Return the (X, Y) coordinate for the center point of the cell that contains the specified text.  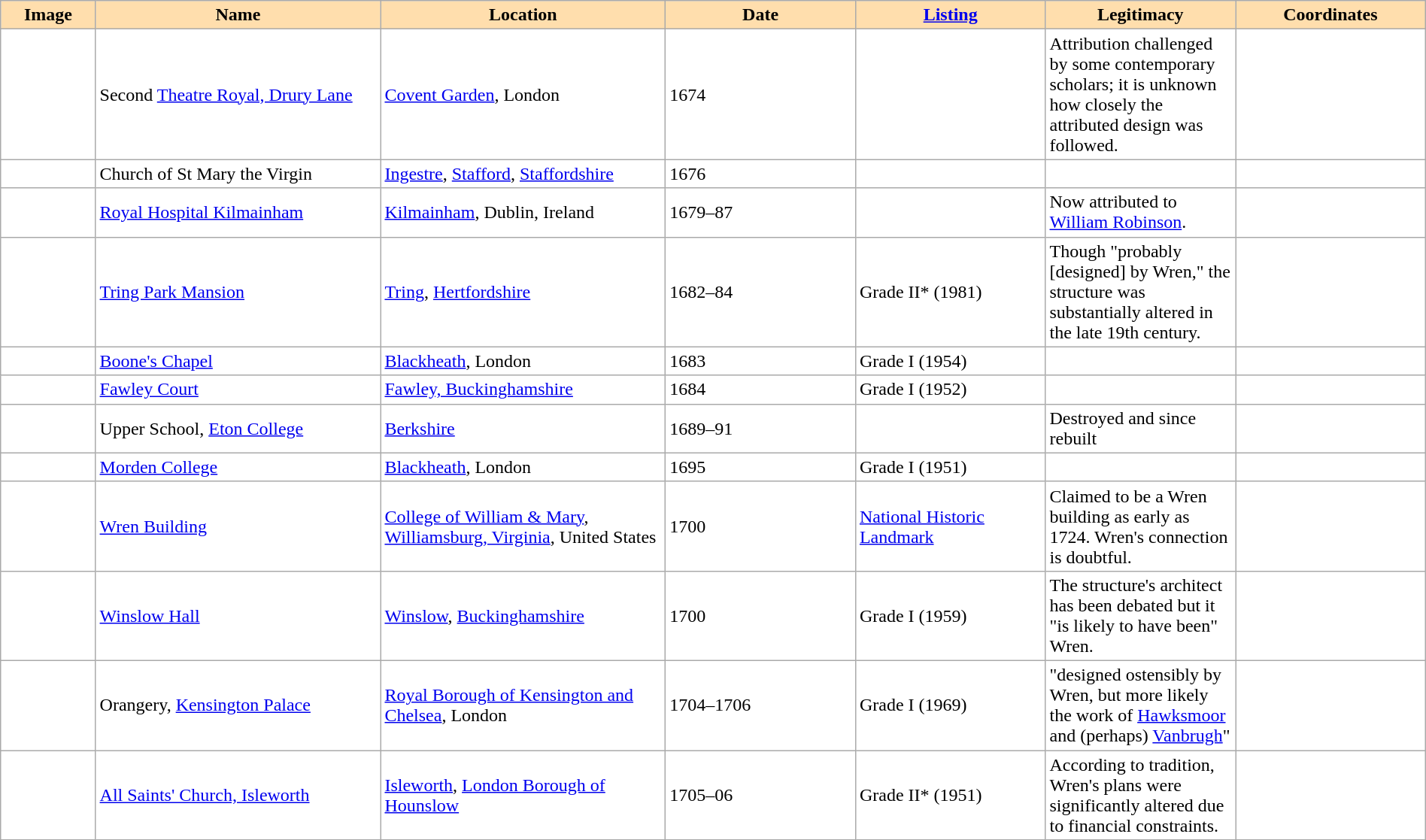
Winslow Hall (238, 615)
National Historic Landmark (951, 526)
Covent Garden, London (523, 95)
Tring Park Mansion (238, 292)
Tring, Hertfordshire (523, 292)
Location (523, 15)
Destroyed and since rebuilt (1140, 429)
1689–91 (761, 429)
1682–84 (761, 292)
Grade I (1969) (951, 705)
Isleworth, London Borough of Hounslow (523, 796)
Grade II* (1951) (951, 796)
Berkshire (523, 429)
Kilmainham, Dublin, Ireland (523, 212)
Morden College (238, 467)
1674 (761, 95)
Listing (951, 15)
Now attributed to William Robinson. (1140, 212)
1684 (761, 390)
According to tradition, Wren's plans were significantly altered due to financial constraints. (1140, 796)
Legitimacy (1140, 15)
Winslow, Buckinghamshire (523, 615)
Ingestre, Stafford, Staffordshire (523, 174)
The structure's architect has been debated but it "is likely to have been" Wren. (1140, 615)
1676 (761, 174)
1683 (761, 361)
Orangery, Kensington Palace (238, 705)
Royal Borough of Kensington and Chelsea, London (523, 705)
"designed ostensibly by Wren, but more likely the work of Hawksmoor and (perhaps) Vanbrugh" (1140, 705)
Wren Building (238, 526)
Grade I (1959) (951, 615)
1679–87 (761, 212)
All Saints' Church, Isleworth (238, 796)
Grade II* (1981) (951, 292)
Grade I (1951) (951, 467)
Fawley, Buckinghamshire (523, 390)
1704–1706 (761, 705)
1695 (761, 467)
Boone's Chapel (238, 361)
Name (238, 15)
Royal Hospital Kilmainham (238, 212)
Image (48, 15)
1705–06 (761, 796)
Grade I (1952) (951, 390)
Though "probably [designed] by Wren," the structure was substantially altered in the late 19th century. (1140, 292)
Claimed to be a Wren building as early as 1724. Wren's connection is doubtful. (1140, 526)
Upper School, Eton College (238, 429)
College of William & Mary, Williamsburg, Virginia, United States (523, 526)
Attribution challenged by some contemporary scholars; it is unknown how closely the attributed design was followed. (1140, 95)
Fawley Court (238, 390)
Grade I (1954) (951, 361)
Second Theatre Royal, Drury Lane (238, 95)
Coordinates (1331, 15)
Date (761, 15)
Church of St Mary the Virgin (238, 174)
